Detect which cell encompasses the target text, then output its (X, Y) center coordinate. 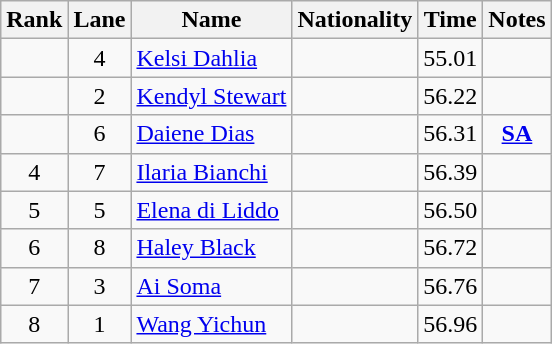
55.01 (450, 58)
1 (100, 324)
56.76 (450, 286)
Ai Soma (212, 286)
2 (100, 96)
56.72 (450, 248)
56.96 (450, 324)
56.50 (450, 210)
Name (212, 20)
Rank (34, 20)
Lane (100, 20)
Notes (517, 20)
Wang Yichun (212, 324)
Nationality (355, 20)
Daiene Dias (212, 134)
56.22 (450, 96)
Kelsi Dahlia (212, 58)
Ilaria Bianchi (212, 172)
3 (100, 286)
56.39 (450, 172)
Kendyl Stewart (212, 96)
Time (450, 20)
Elena di Liddo (212, 210)
SA (517, 134)
56.31 (450, 134)
Haley Black (212, 248)
